Locate the cell with the specified text and output its [x, y] center coordinate. 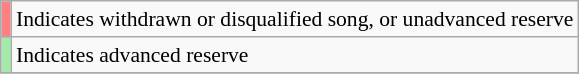
Indicates advanced reserve [295, 55]
Indicates withdrawn or disqualified song, or unadvanced reserve [295, 19]
